Capture the cell that displays the provided text and extract its (x, y) central coordinate. 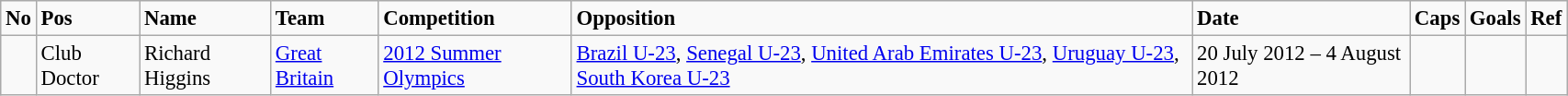
Goals (1495, 18)
Brazil U-23, Senegal U-23, United Arab Emirates U-23, Uruguay U-23, South Korea U-23 (882, 66)
Club Doctor (87, 66)
Richard Higgins (206, 66)
Date (1301, 18)
2012 Summer Olympics (475, 66)
Pos (87, 18)
Opposition (882, 18)
20 July 2012 – 4 August 2012 (1301, 66)
Caps (1438, 18)
Name (206, 18)
Ref (1547, 18)
No (18, 18)
Great Britain (325, 66)
Team (325, 18)
Competition (475, 18)
